Determine the [X, Y] coordinate at the center of the cell enclosing the given text.  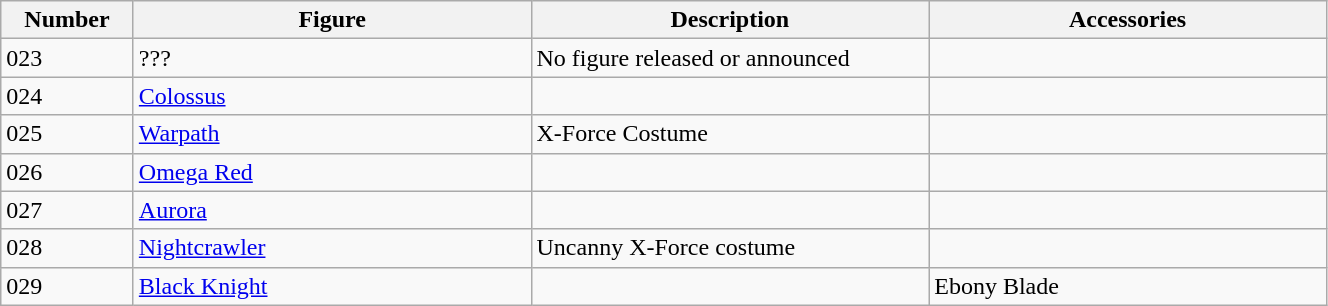
Number [68, 20]
Black Knight [332, 286]
X-Force Costume [730, 134]
028 [68, 248]
Aurora [332, 210]
025 [68, 134]
024 [68, 96]
Colossus [332, 96]
Accessories [1128, 20]
Ebony Blade [1128, 286]
Nightcrawler [332, 248]
026 [68, 172]
Uncanny X-Force costume [730, 248]
Description [730, 20]
Warpath [332, 134]
No figure released or announced [730, 58]
023 [68, 58]
027 [68, 210]
??? [332, 58]
029 [68, 286]
Omega Red [332, 172]
Figure [332, 20]
